Search for the cell housing the specified text and yield its (X, Y) center coordinate. 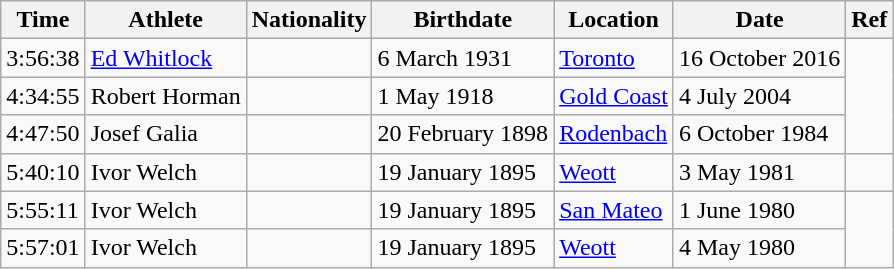
Toronto (614, 58)
Robert Horman (166, 96)
16 October 2016 (759, 58)
Location (614, 20)
Birthdate (463, 20)
Rodenbach (614, 134)
6 March 1931 (463, 58)
Nationality (309, 20)
5:40:10 (43, 172)
Josef Galia (166, 134)
Gold Coast (614, 96)
6 October 1984 (759, 134)
3 May 1981 (759, 172)
Athlete (166, 20)
Time (43, 20)
Ed Whitlock (166, 58)
3:56:38 (43, 58)
5:57:01 (43, 248)
Date (759, 20)
San Mateo (614, 210)
4 May 1980 (759, 248)
5:55:11 (43, 210)
Ref (870, 20)
4:47:50 (43, 134)
20 February 1898 (463, 134)
1 May 1918 (463, 96)
1 June 1980 (759, 210)
4 July 2004 (759, 96)
4:34:55 (43, 96)
